Output the (X, Y) coordinate of the center of the cell containing the given text.  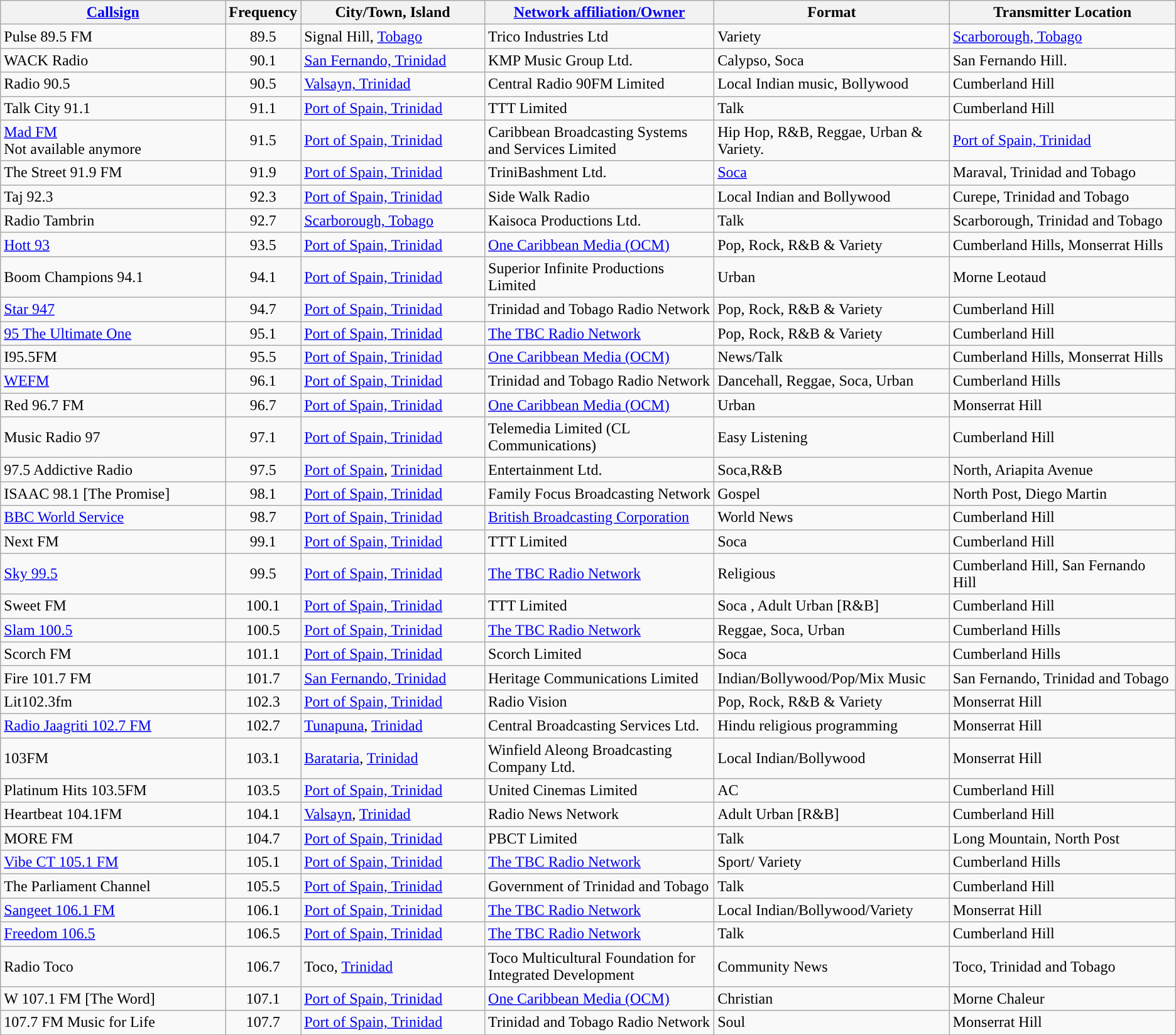
97.1 (263, 437)
Radio News Network (599, 815)
106.7 (263, 966)
Hip Hop, R&B, Reggae, Urban & Variety. (832, 141)
98.7 (263, 517)
Radio Jaagriti 102.7 FM (113, 725)
Scarborough, Trinidad and Tobago (1062, 220)
Callsign (113, 13)
Family Focus Broadcasting Network (599, 494)
105.1 (263, 862)
Sport/ Variety (832, 862)
San Fernando, Trinidad and Tobago (1062, 678)
Long Mountain, North Post (1062, 838)
Dancehall, Reggae, Soca, Urban (832, 381)
Indian/Bollywood/Pop/Mix Music (832, 678)
105.5 (263, 886)
99.5 (263, 574)
95 The Ultimate One (113, 333)
WEFM (113, 381)
Hindu religious programming (832, 725)
Gospel (832, 494)
Next FM (113, 541)
Soca,R&B (832, 470)
Maraval, Trinidad and Tobago (1062, 173)
MORE FM (113, 838)
Side Walk Radio (599, 197)
TriniBashment Ltd. (599, 173)
Local Indian music, Bollywood (832, 84)
The Street 91.9 FM (113, 173)
Fire 101.7 FM (113, 678)
89.5 (263, 36)
W 107.1 FM [The Word] (113, 999)
Heritage Communications Limited (599, 678)
102.3 (263, 702)
102.7 (263, 725)
Variety (832, 36)
San Fernando Hill. (1062, 60)
97.5 (263, 470)
Boom Champions 94.1 (113, 276)
ISAAC 98.1 [The Promise] (113, 494)
World News (832, 517)
Tunapuna, Trinidad (393, 725)
Network affiliation/Owner (599, 13)
WACK Radio (113, 60)
93.5 (263, 244)
Music Radio 97 (113, 437)
103.5 (263, 791)
106.1 (263, 910)
Community News (832, 966)
Curepe, Trinidad and Tobago (1062, 197)
91.1 (263, 108)
Morne Leotaud (1062, 276)
Local Indian/Bollywood/Variety (832, 910)
Telemedia Limited (CL Communications) (599, 437)
Scorch FM (113, 654)
Vibe CT 105.1 FM (113, 862)
Taj 92.3 (113, 197)
Local Indian and Bollywood (832, 197)
Star 947 (113, 309)
Red 96.7 FM (113, 405)
99.1 (263, 541)
Easy Listening (832, 437)
Religious (832, 574)
Lit102.3fm (113, 702)
Cumberland Hill, San Fernando Hill (1062, 574)
107.7 FM Music for Life (113, 1022)
97.5 Addictive Radio (113, 470)
Pulse 89.5 FM (113, 36)
96.7 (263, 405)
Radio Toco (113, 966)
Calypso, Soca (832, 60)
103FM (113, 757)
Radio 90.5 (113, 84)
107.1 (263, 999)
Hott 93 (113, 244)
Trico Industries Ltd (599, 36)
Freedom 106.5 (113, 934)
News/Talk (832, 357)
95.1 (263, 333)
I95.5FM (113, 357)
101.1 (263, 654)
Morne Chaleur (1062, 999)
Radio Tambrin (113, 220)
The Parliament Channel (113, 886)
98.1 (263, 494)
Local Indian/Bollywood (832, 757)
107.7 (263, 1022)
BBC World Service (113, 517)
103.1 (263, 757)
106.5 (263, 934)
Radio Vision (599, 702)
104.7 (263, 838)
Sky 99.5 (113, 574)
Barataria, Trinidad (393, 757)
PBCT Limited (599, 838)
96.1 (263, 381)
90.1 (263, 60)
Sangeet 106.1 FM (113, 910)
92.3 (263, 197)
100.1 (263, 606)
Toco, Trinidad (393, 966)
North Post, Diego Martin (1062, 494)
Reggae, Soca, Urban (832, 630)
94.1 (263, 276)
92.7 (263, 220)
91.9 (263, 173)
Signal Hill, Tobago (393, 36)
91.5 (263, 141)
94.7 (263, 309)
Caribbean Broadcasting Systems and Services Limited (599, 141)
Kaisoca Productions Ltd. (599, 220)
101.7 (263, 678)
AC (832, 791)
Winfield Aleong Broadcasting Company Ltd. (599, 757)
Sweet FM (113, 606)
British Broadcasting Corporation (599, 517)
Government of Trinidad and Tobago (599, 886)
Format (832, 13)
Superior Infinite Productions Limited (599, 276)
Central Broadcasting Services Ltd. (599, 725)
KMP Music Group Ltd. (599, 60)
Central Radio 90FM Limited (599, 84)
Toco Multicultural Foundation for Integrated Development (599, 966)
Slam 100.5 (113, 630)
Transmitter Location (1062, 13)
Frequency (263, 13)
Heartbeat 104.1FM (113, 815)
Soul (832, 1022)
United Cinemas Limited (599, 791)
Platinum Hits 103.5FM (113, 791)
Talk City 91.1 (113, 108)
104.1 (263, 815)
100.5 (263, 630)
North, Ariapita Avenue (1062, 470)
Adult Urban [R&B] (832, 815)
Christian (832, 999)
City/Town, Island (393, 13)
95.5 (263, 357)
Soca , Adult Urban [R&B] (832, 606)
Entertainment Ltd. (599, 470)
Toco, Trinidad and Tobago (1062, 966)
Mad FMNot available anymore (113, 141)
Scorch Limited (599, 654)
90.5 (263, 84)
